Locate the cell with the specified text and output its [X, Y] center coordinate. 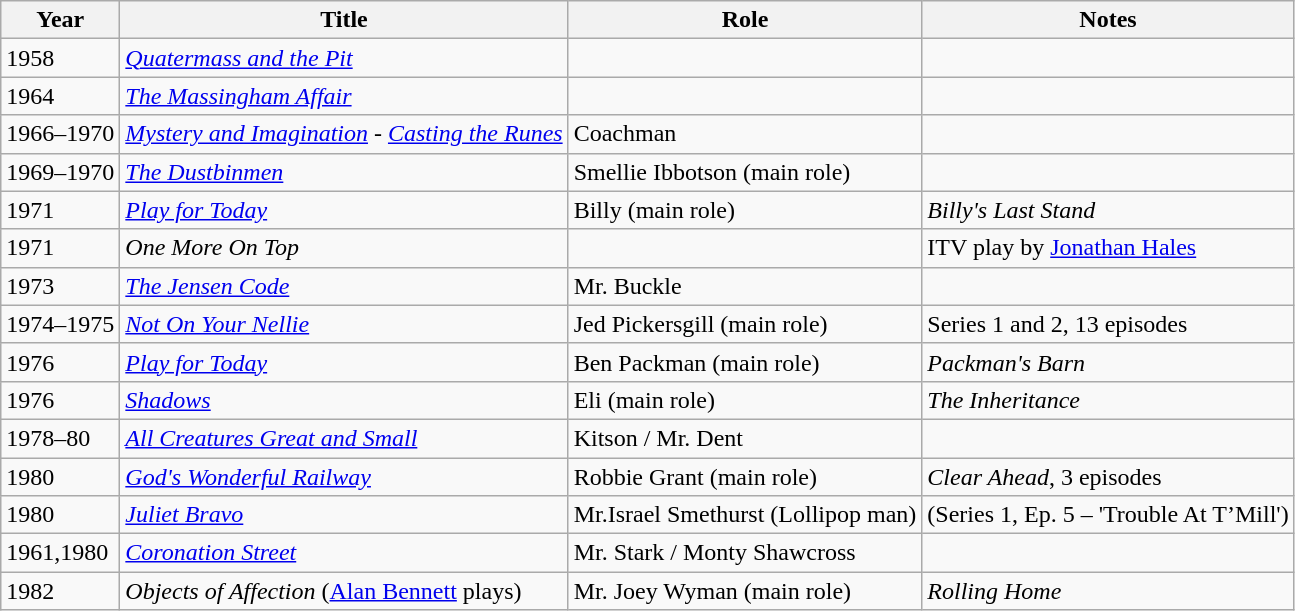
One More On Top [344, 248]
Ben Packman (main role) [745, 362]
God's Wonderful Railway [344, 477]
1958 [60, 58]
Series 1 and 2, 13 episodes [1108, 324]
1982 [60, 591]
Not On Your Nellie [344, 324]
Kitson / Mr. Dent [745, 438]
1973 [60, 286]
The Inheritance [1108, 400]
All Creatures Great and Small [344, 438]
Mr. Joey Wyman (main role) [745, 591]
Robbie Grant (main role) [745, 477]
Shadows [344, 400]
1966–1970 [60, 134]
Juliet Bravo [344, 515]
Billy's Last Stand [1108, 210]
Eli (main role) [745, 400]
Billy (main role) [745, 210]
Quatermass and the Pit [344, 58]
(Series 1, Ep. 5 – 'Trouble At T’Mill') [1108, 515]
Rolling Home [1108, 591]
The Dustbinmen [344, 172]
ITV play by Jonathan Hales [1108, 248]
1978–80 [60, 438]
1961,1980 [60, 553]
The Massingham Affair [344, 96]
1974–1975 [60, 324]
Coronation Street [344, 553]
Jed Pickersgill (main role) [745, 324]
Year [60, 20]
Role [745, 20]
Clear Ahead, 3 episodes [1108, 477]
1964 [60, 96]
Coachman [745, 134]
1969–1970 [60, 172]
Mr.Israel Smethurst (Lollipop man) [745, 515]
Notes [1108, 20]
Title [344, 20]
Packman's Barn [1108, 362]
Mr. Buckle [745, 286]
Smellie Ibbotson (main role) [745, 172]
Mr. Stark / Monty Shawcross [745, 553]
Objects of Affection (Alan Bennett plays) [344, 591]
The Jensen Code [344, 286]
Mystery and Imagination - Casting the Runes [344, 134]
